Search for the cell housing the specified text and yield its (x, y) center coordinate. 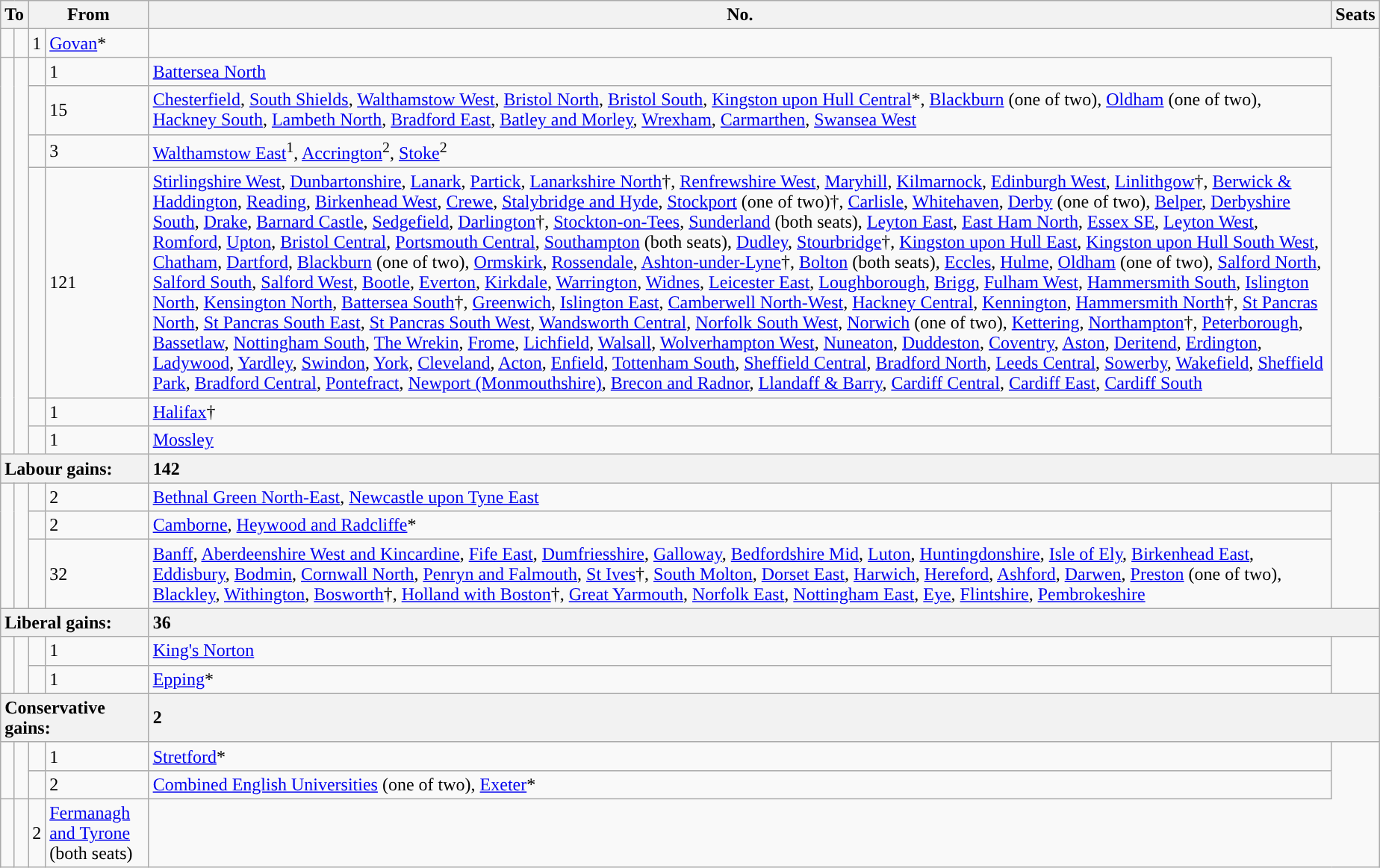
Battersea North (740, 72)
Stretford* (740, 756)
King's Norton (740, 651)
32 (97, 574)
Liberal gains: (75, 622)
Bethnal Green North-East, Newcastle upon Tyne East (740, 497)
121 (97, 283)
Conservative gains: (75, 718)
Halifax† (740, 412)
Fermanagh and Tyrone (both seats) (97, 833)
Camborne, Heywood and Radcliffe* (740, 525)
Walthamstow East1, Accrington2, Stoke2 (740, 151)
From (88, 15)
142 (764, 469)
15 (97, 110)
Epping* (740, 679)
To (15, 15)
Mossley (740, 440)
Seats (1355, 15)
3 (97, 151)
Govan* (97, 43)
36 (764, 622)
No. (740, 15)
Labour gains: (75, 469)
Combined English Universities (one of two), Exeter* (740, 784)
